Determine the (X, Y) coordinate at the center of the cell enclosing the given text.  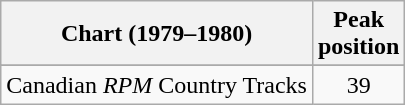
39 (358, 85)
Chart (1979–1980) (157, 34)
Peakposition (358, 34)
Canadian RPM Country Tracks (157, 85)
